Provide the (x, y) coordinate of the cell's center where the given text is located.  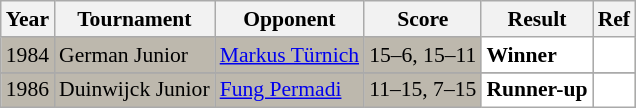
Markus Türnich (290, 55)
Score (422, 19)
Fung Permadi (290, 90)
1986 (28, 90)
Runner-up (536, 90)
Ref (614, 19)
Result (536, 19)
Duinwijck Junior (134, 90)
Winner (536, 55)
Tournament (134, 19)
German Junior (134, 55)
Opponent (290, 19)
1984 (28, 55)
11–15, 7–15 (422, 90)
Year (28, 19)
15–6, 15–11 (422, 55)
